Search for the cell housing the specified text and yield its (X, Y) center coordinate. 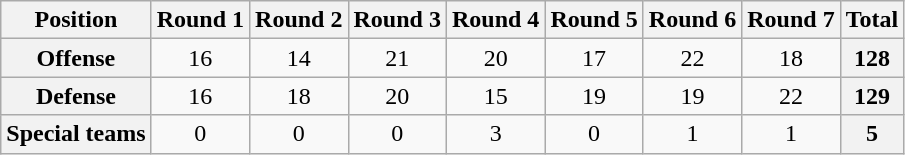
15 (495, 96)
3 (495, 134)
Round 3 (397, 20)
5 (872, 134)
Defense (76, 96)
Round 7 (791, 20)
128 (872, 58)
Round 6 (692, 20)
Special teams (76, 134)
Round 4 (495, 20)
14 (299, 58)
Round 5 (594, 20)
Total (872, 20)
Offense (76, 58)
21 (397, 58)
Round 1 (200, 20)
Round 2 (299, 20)
129 (872, 96)
Position (76, 20)
17 (594, 58)
